Determine the [x, y] coordinate at the center of the cell enclosing the given text.  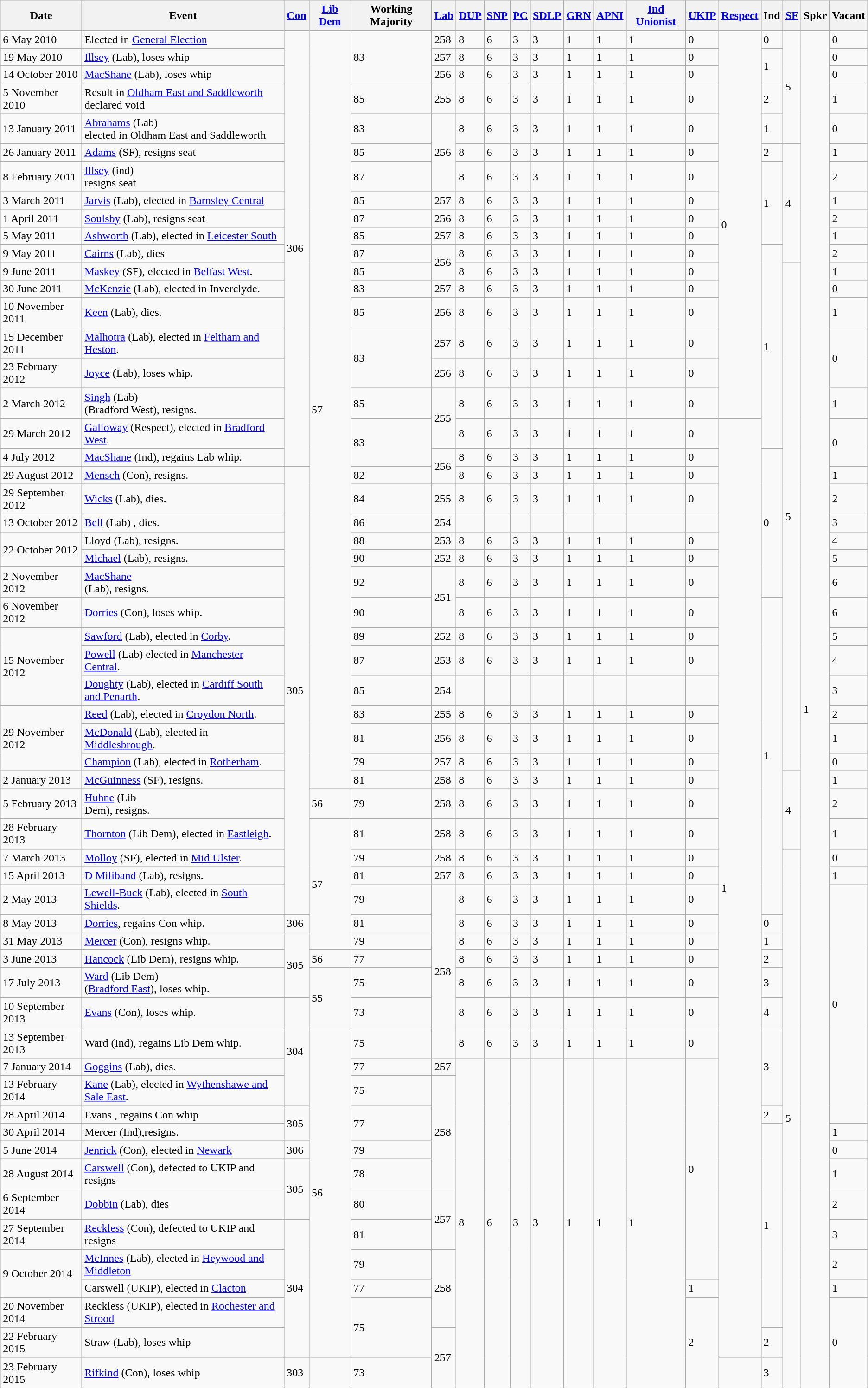
Wicks (Lab), dies. [183, 499]
17 July 2013 [41, 983]
MacShane (Ind), regains Lab whip. [183, 457]
Joyce (Lab), loses whip. [183, 373]
29 September 2012 [41, 499]
Event [183, 16]
8 May 2013 [41, 923]
22 October 2012 [41, 549]
Lib Dem [330, 16]
23 February 2015 [41, 1372]
89 [391, 636]
Sawford (Lab), elected in Corby. [183, 636]
6 September 2014 [41, 1204]
15 April 2013 [41, 875]
251 [444, 597]
Goggins (Lab), dies. [183, 1067]
10 November 2011 [41, 313]
Respect [740, 16]
Lewell-Buck (Lab), elected in South Shields. [183, 899]
McGuinness (SF), resigns. [183, 780]
22 February 2015 [41, 1343]
9 October 2014 [41, 1273]
2 May 2013 [41, 899]
Con [297, 16]
78 [391, 1174]
80 [391, 1204]
Ward (Ind), regains Lib Dem whip. [183, 1043]
SDLP [547, 16]
DUP [470, 16]
Maskey (SF), elected in Belfast West. [183, 271]
UKIP [702, 16]
Ward (Lib Dem)(Bradford East), loses whip. [183, 983]
5 June 2014 [41, 1150]
Ind [772, 16]
30 April 2014 [41, 1132]
McDonald (Lab), elected in Middlesbrough. [183, 739]
Powell (Lab) elected in Manchester Central. [183, 660]
Rifkind (Con), loses whip [183, 1372]
Vacant [849, 16]
13 January 2011 [41, 129]
28 February 2013 [41, 834]
Huhne (LibDem), resigns. [183, 803]
Lab [444, 16]
Mercer (Con), resigns whip. [183, 941]
86 [391, 523]
1 April 2011 [41, 218]
3 June 2013 [41, 958]
19 May 2010 [41, 57]
92 [391, 582]
Hancock (Lib Dem), resigns whip. [183, 958]
4 July 2012 [41, 457]
Cairns (Lab), dies [183, 253]
Michael (Lab), resigns. [183, 558]
10 September 2013 [41, 1012]
7 March 2013 [41, 858]
14 October 2010 [41, 75]
Lloyd (Lab), resigns. [183, 540]
Abrahams (Lab)elected in Oldham East and Saddleworth [183, 129]
Bell (Lab) , dies. [183, 523]
Champion (Lab), elected in Rotherham. [183, 762]
Reed (Lab), elected in Croydon North. [183, 714]
Adams (SF), resigns seat [183, 153]
15 November 2012 [41, 666]
Reckless (Con), defected to UKIP and resigns [183, 1234]
SF [792, 16]
Illsey (Lab), loses whip [183, 57]
Working Majority [391, 16]
29 August 2012 [41, 475]
Keen (Lab), dies. [183, 313]
6 May 2010 [41, 39]
Singh (Lab)(Bradford West), resigns. [183, 404]
2 November 2012 [41, 582]
28 August 2014 [41, 1174]
Reckless (UKIP), elected in Rochester and Strood [183, 1312]
29 November 2012 [41, 739]
Soulsby (Lab), resigns seat [183, 218]
88 [391, 540]
Evans , regains Con whip [183, 1115]
6 November 2012 [41, 612]
Ashworth (Lab), elected in Leicester South [183, 236]
27 September 2014 [41, 1234]
Kane (Lab), elected in Wythenshawe and Sale East. [183, 1091]
Carswell (Con), defected to UKIP and resigns [183, 1174]
Doughty (Lab), elected in Cardiff South and Penarth. [183, 690]
Mercer (Ind),resigns. [183, 1132]
Evans (Con), loses whip. [183, 1012]
SNP [497, 16]
30 June 2011 [41, 289]
82 [391, 475]
20 November 2014 [41, 1312]
26 January 2011 [41, 153]
13 September 2013 [41, 1043]
Elected in General Election [183, 39]
7 January 2014 [41, 1067]
9 May 2011 [41, 253]
13 February 2014 [41, 1091]
5 November 2010 [41, 98]
3 March 2011 [41, 200]
Illsey (ind)resigns seat [183, 176]
Jenrick (Con), elected in Newark [183, 1150]
GRN [579, 16]
Spkr [815, 16]
Dobbin (Lab), dies [183, 1204]
Mensch (Con), resigns. [183, 475]
28 April 2014 [41, 1115]
2 March 2012 [41, 404]
Carswell (UKIP), elected in Clacton [183, 1288]
29 March 2012 [41, 433]
Molloy (SF), elected in Mid Ulster. [183, 858]
Galloway (Respect), elected in Bradford West. [183, 433]
Date [41, 16]
Thornton (Lib Dem), elected in Eastleigh. [183, 834]
23 February 2012 [41, 373]
APNI [610, 16]
5 May 2011 [41, 236]
13 October 2012 [41, 523]
MacShane(Lab), resigns. [183, 582]
84 [391, 499]
31 May 2013 [41, 941]
Jarvis (Lab), elected in Barnsley Central [183, 200]
5 February 2013 [41, 803]
303 [297, 1372]
PC [520, 16]
15 December 2011 [41, 343]
Dorries, regains Con whip. [183, 923]
MacShane (Lab), loses whip [183, 75]
McInnes (Lab), elected in Heywood and Middleton [183, 1265]
Result in Oldham East and Saddleworth declared void [183, 98]
55 [330, 997]
D Miliband (Lab), resigns. [183, 875]
Ind Unionist [656, 16]
Straw (Lab), loses whip [183, 1343]
8 February 2011 [41, 176]
McKenzie (Lab), elected in Inverclyde. [183, 289]
Dorries (Con), loses whip. [183, 612]
Malhotra (Lab), elected in Feltham and Heston. [183, 343]
2 January 2013 [41, 780]
9 June 2011 [41, 271]
